Find where the given text appears and provide that cell's center as (x, y) coordinate. 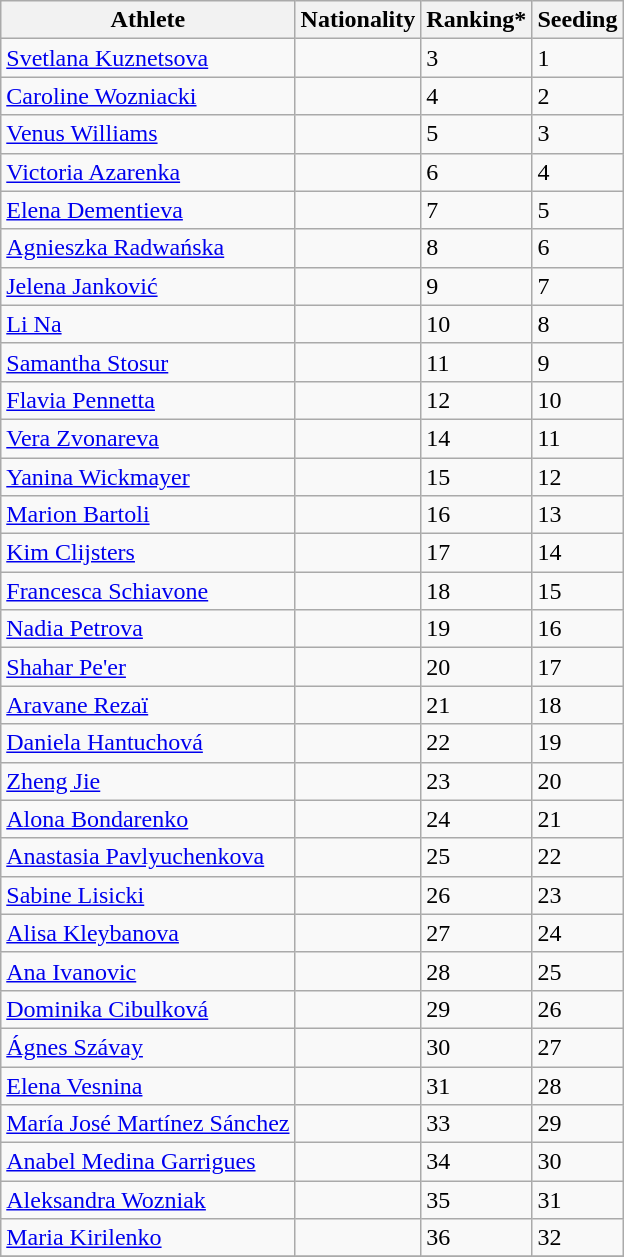
Elena Dementieva (148, 210)
Elena Vesnina (148, 1085)
Vera Zvonareva (148, 438)
Samantha Stosur (148, 362)
Anabel Medina Garrigues (148, 1162)
36 (476, 1238)
Athlete (148, 20)
33 (476, 1124)
Yanina Wickmayer (148, 477)
Shahar Pe'er (148, 667)
Zheng Jie (148, 781)
Ranking* (476, 20)
Nationality (358, 20)
Svetlana Kuznetsova (148, 58)
13 (578, 515)
Francesca Schiavone (148, 591)
Aravane Rezaï (148, 705)
Ágnes Szávay (148, 1047)
1 (578, 58)
María José Martínez Sánchez (148, 1124)
Jelena Janković (148, 286)
Ana Ivanovic (148, 971)
Li Na (148, 324)
Kim Clijsters (148, 553)
Agnieszka Radwańska (148, 248)
Marion Bartoli (148, 515)
Sabine Lisicki (148, 895)
35 (476, 1200)
Alona Bondarenko (148, 819)
Maria Kirilenko (148, 1238)
Nadia Petrova (148, 629)
Aleksandra Wozniak (148, 1200)
Alisa Kleybanova (148, 933)
Victoria Azarenka (148, 172)
Daniela Hantuchová (148, 743)
Caroline Wozniacki (148, 96)
Anastasia Pavlyuchenkova (148, 857)
32 (578, 1238)
Dominika Cibulková (148, 1009)
Flavia Pennetta (148, 400)
Seeding (578, 20)
34 (476, 1162)
Venus Williams (148, 134)
2 (578, 96)
